Identify which cell holds the provided text, then report its (x, y) central coordinate. 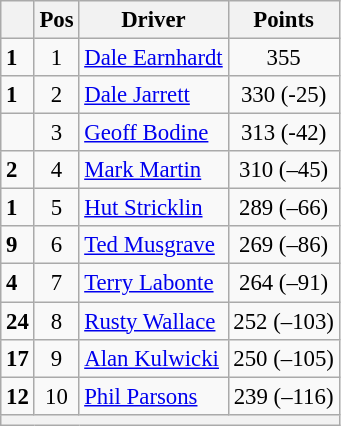
Mark Martin (154, 170)
355 (284, 58)
Rusty Wallace (154, 321)
Alan Kulwicki (154, 358)
3 (56, 133)
310 (–45) (284, 170)
6 (56, 245)
Points (284, 20)
Driver (154, 20)
264 (–91) (284, 283)
250 (–105) (284, 358)
7 (56, 283)
5 (56, 208)
Pos (56, 20)
313 (-42) (284, 133)
330 (-25) (284, 95)
Geoff Bodine (154, 133)
Ted Musgrave (154, 245)
239 (–116) (284, 396)
269 (–86) (284, 245)
8 (56, 321)
Hut Stricklin (154, 208)
289 (–66) (284, 208)
12 (18, 396)
Dale Earnhardt (154, 58)
24 (18, 321)
17 (18, 358)
10 (56, 396)
Dale Jarrett (154, 95)
252 (–103) (284, 321)
Phil Parsons (154, 396)
Terry Labonte (154, 283)
